Find where the given text appears and provide that cell's center as (X, Y) coordinate. 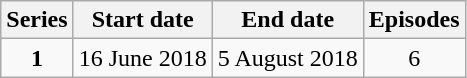
6 (414, 58)
Episodes (414, 20)
16 June 2018 (142, 58)
1 (37, 58)
Series (37, 20)
End date (288, 20)
Start date (142, 20)
5 August 2018 (288, 58)
